Extract the [x, y] coordinate from the center of the cell holding the provided text.  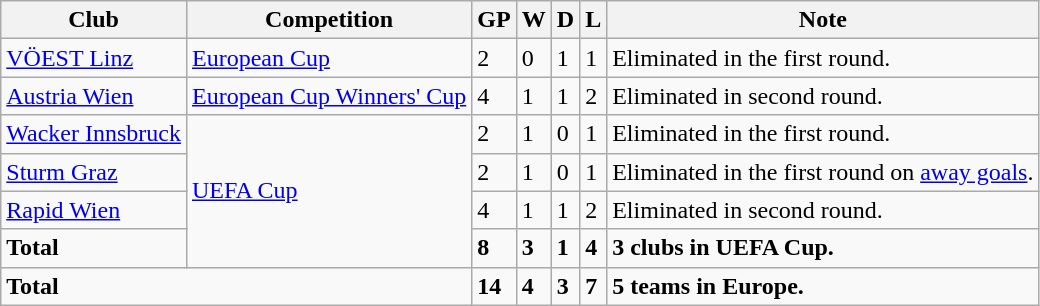
Wacker Innsbruck [94, 134]
Competition [328, 20]
European Cup [328, 58]
Austria Wien [94, 96]
UEFA Cup [328, 191]
Rapid Wien [94, 210]
7 [594, 286]
D [565, 20]
Eliminated in the first round on away goals. [823, 172]
L [594, 20]
14 [494, 286]
3 clubs in UEFA Cup. [823, 248]
Club [94, 20]
5 teams in Europe. [823, 286]
GP [494, 20]
Note [823, 20]
Sturm Graz [94, 172]
8 [494, 248]
W [534, 20]
European Cup Winners' Cup [328, 96]
VÖEST Linz [94, 58]
